For the text-containing cell, return its midpoint in [X, Y] coordinate format. 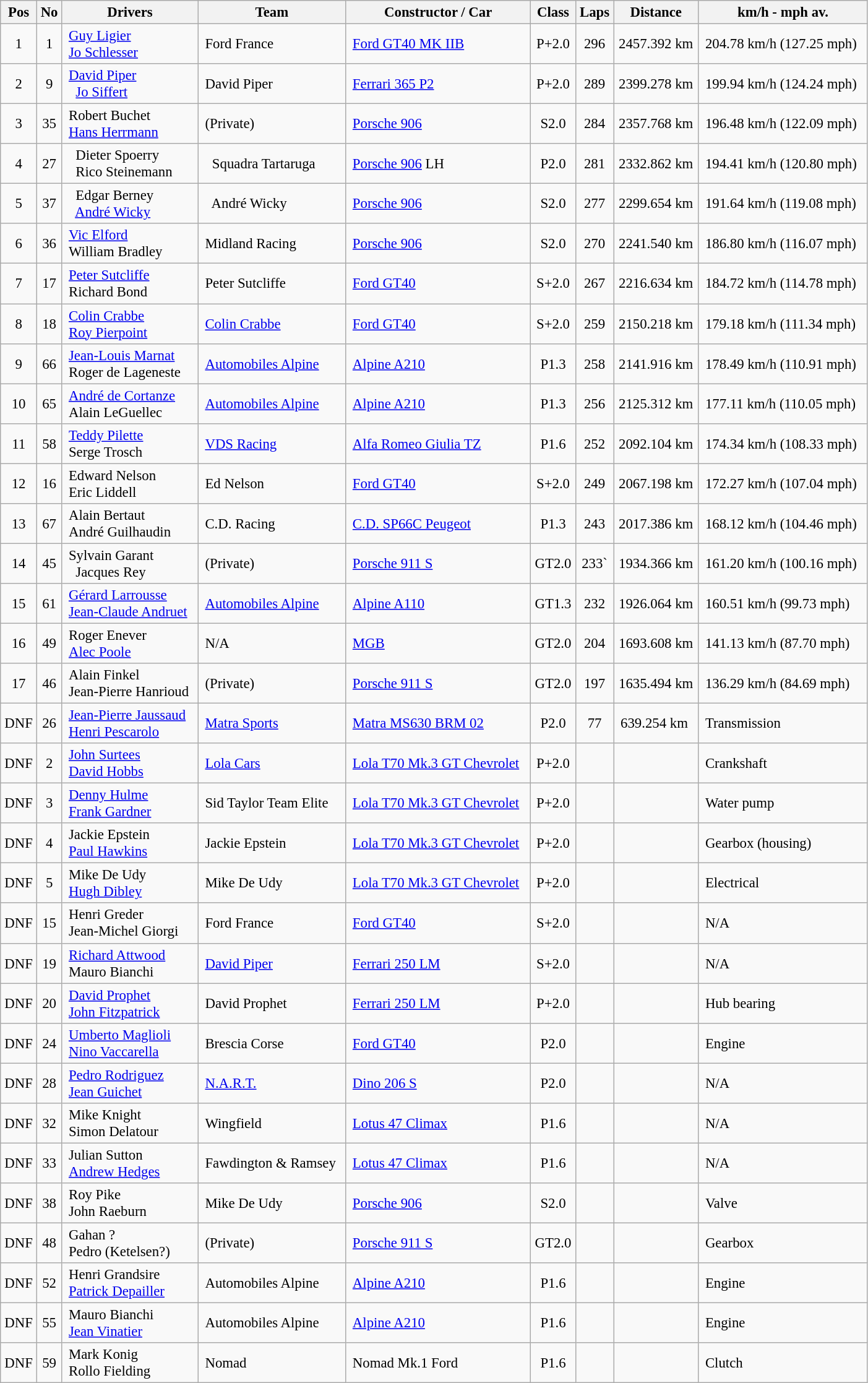
289 [594, 84]
12 [19, 484]
Teddy Pilette Serge Trosch [130, 443]
Julian Sutton Andrew Hedges [130, 1163]
Colin Crabbe Roy Pierpoint [130, 324]
277 [594, 204]
Team [272, 12]
204 [594, 644]
37 [49, 204]
Porsche 906 LH [438, 163]
C.D. Racing [272, 523]
Drivers [130, 12]
Roy Pike John Raeburn [130, 1203]
67 [49, 523]
Jean-Louis Marnat Roger de Lageneste [130, 364]
1693.608 km [656, 644]
2457.392 km [656, 45]
232 [594, 604]
Gérard Larrousse Jean-Claude Andruet [130, 604]
Colin Crabbe [272, 324]
Ed Nelson [272, 484]
Dino 206 S [438, 1083]
Constructor / Car [438, 12]
Matra MS630 BRM 02 [438, 724]
Transmission [783, 724]
136.29 km/h (84.69 mph) [783, 683]
Pos [19, 12]
Wingfield [272, 1124]
Gearbox (housing) [783, 843]
Mark Konig Rollo Fielding [130, 1363]
267 [594, 283]
Clutch [783, 1363]
77 [594, 724]
1926.064 km [656, 604]
28 [49, 1083]
2067.198 km [656, 484]
Nomad [272, 1363]
249 [594, 484]
32 [49, 1124]
C.D. SP66C Peugeot [438, 523]
Denny Hulme Frank Gardner [130, 803]
27 [49, 163]
168.12 km/h (104.46 mph) [783, 523]
Brescia Corse [272, 1043]
2141.916 km [656, 364]
2092.104 km [656, 443]
197 [594, 683]
Gearbox [783, 1243]
26 [49, 724]
55 [49, 1323]
Alain Finkel Jean-Pierre Hanrioud [130, 683]
2150.218 km [656, 324]
John Surtees David Hobbs [130, 764]
160.51 km/h (99.73 mph) [783, 604]
Sid Taylor Team Elite [272, 803]
Robert Buchet Hans Herrmann [130, 124]
David Prophet [272, 1004]
24 [49, 1043]
13 [19, 523]
Umberto Maglioli Nino Vaccarella [130, 1043]
Distance [656, 12]
259 [594, 324]
MGB [438, 644]
2216.634 km [656, 283]
1635.494 km [656, 683]
33 [49, 1163]
David Piper Jo Siffert [130, 84]
66 [49, 364]
Alfa Romeo Giulia TZ [438, 443]
38 [49, 1203]
2125.312 km [656, 403]
186.80 km/h (116.07 mph) [783, 244]
André de Cortanze Alain LeGuellec [130, 403]
Alain Bertaut André Guilhaudin [130, 523]
2399.278 km [656, 84]
36 [49, 244]
194.41 km/h (120.80 mph) [783, 163]
Vic Elford William Bradley [130, 244]
204.78 km/h (127.25 mph) [783, 45]
172.27 km/h (107.04 mph) [783, 484]
Jean-Pierre Jaussaud Henri Pescarolo [130, 724]
161.20 km/h (100.16 mph) [783, 563]
Peter Sutcliffe Richard Bond [130, 283]
258 [594, 364]
Electrical [783, 884]
Midland Racing [272, 244]
141.13 km/h (87.70 mph) [783, 644]
Fawdington & Ramsey [272, 1163]
639.254 km [656, 724]
2332.862 km [656, 163]
Peter Sutcliffe [272, 283]
Matra Sports [272, 724]
Mike De Udy Hugh Dibley [130, 884]
Mauro Bianchi Jean Vinatier [130, 1323]
59 [49, 1363]
49 [49, 644]
14 [19, 563]
177.11 km/h (110.05 mph) [783, 403]
174.34 km/h (108.33 mph) [783, 443]
Guy Ligier Jo Schlesser [130, 45]
18 [49, 324]
10 [19, 403]
Jackie Epstein Paul Hawkins [130, 843]
Water pump [783, 803]
David Prophet John Fitzpatrick [130, 1004]
296 [594, 45]
Edward Nelson Eric Liddell [130, 484]
Hub bearing [783, 1004]
256 [594, 403]
243 [594, 523]
20 [49, 1004]
179.18 km/h (111.34 mph) [783, 324]
7 [19, 283]
281 [594, 163]
André Wicky [272, 204]
270 [594, 244]
Ford GT40 MK IIB [438, 45]
Nomad Mk.1 Ford [438, 1363]
Jackie Epstein [272, 843]
No [49, 12]
Lola Cars [272, 764]
Henri Grandsire Patrick Depailler [130, 1283]
Squadra Tartaruga [272, 163]
2357.768 km [656, 124]
11 [19, 443]
Laps [594, 12]
N.A.R.T. [272, 1083]
252 [594, 443]
Henri Greder Jean-Michel Giorgi [130, 923]
2017.386 km [656, 523]
284 [594, 124]
184.72 km/h (114.78 mph) [783, 283]
196.48 km/h (122.09 mph) [783, 124]
233` [594, 563]
52 [49, 1283]
58 [49, 443]
Pedro Rodriguez Jean Guichet [130, 1083]
19 [49, 963]
2241.540 km [656, 244]
35 [49, 124]
61 [49, 604]
45 [49, 563]
6 [19, 244]
Richard Attwood Mauro Bianchi [130, 963]
Crankshaft [783, 764]
191.64 km/h (119.08 mph) [783, 204]
Valve [783, 1203]
Gahan ? Pedro (Ketelsen?) [130, 1243]
Dieter Spoerry Rico Steinemann [130, 163]
Mike Knight Simon Delatour [130, 1124]
199.94 km/h (124.24 mph) [783, 84]
65 [49, 403]
48 [49, 1243]
8 [19, 324]
Sylvain Garant Jacques Rey [130, 563]
Class [553, 12]
178.49 km/h (110.91 mph) [783, 364]
2299.654 km [656, 204]
Edgar Berney André Wicky [130, 204]
46 [49, 683]
VDS Racing [272, 443]
Roger Enever Alec Poole [130, 644]
km/h - mph av. [783, 12]
GT1.3 [553, 604]
Alpine A110 [438, 604]
Ferrari 365 P2 [438, 84]
1934.366 km [656, 563]
